Output the (x, y) coordinate of the center of the cell containing the given text.  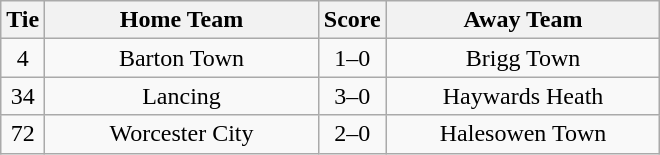
4 (23, 58)
Barton Town (182, 58)
Worcester City (182, 134)
Halesowen Town (523, 134)
Home Team (182, 20)
Away Team (523, 20)
Score (352, 20)
Brigg Town (523, 58)
2–0 (352, 134)
34 (23, 96)
Haywards Heath (523, 96)
Lancing (182, 96)
72 (23, 134)
3–0 (352, 96)
1–0 (352, 58)
Tie (23, 20)
